Pinpoint the cell where the given text exists, returning its [x, y] midpoint coordinate. 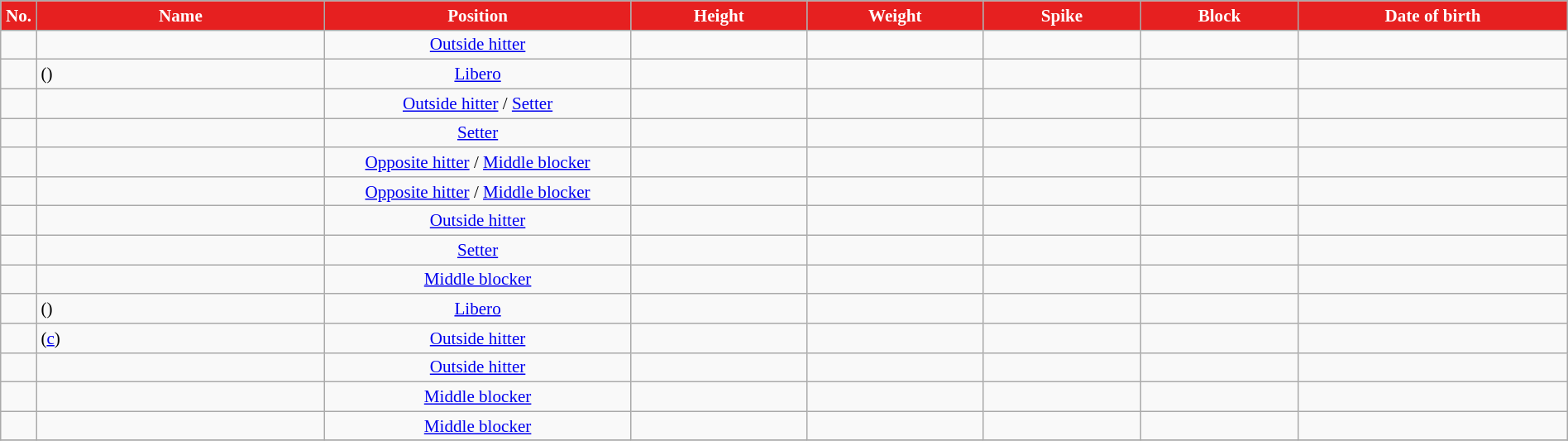
(c) [180, 338]
Block [1219, 15]
No. [19, 15]
Spike [1062, 15]
Date of birth [1433, 15]
Height [719, 15]
Weight [895, 15]
Outside hitter / Setter [477, 103]
Name [180, 15]
Position [477, 15]
